Capture the cell that displays the provided text and extract its (X, Y) central coordinate. 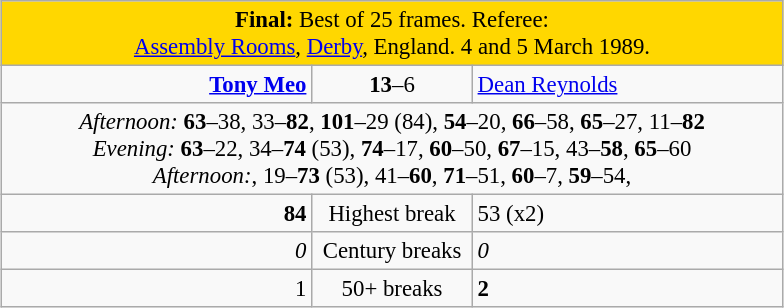
Final: Best of 25 frames. Referee: Assembly Rooms, Derby, England. 4 and 5 March 1989. (392, 34)
Tony Meo (156, 85)
Highest break (392, 214)
84 (156, 214)
Century breaks (392, 251)
Dean Reynolds (628, 85)
50+ breaks (392, 289)
1 (156, 289)
13–6 (392, 85)
2 (628, 289)
53 (x2) (628, 214)
